For the text-containing cell, return its midpoint in [x, y] coordinate format. 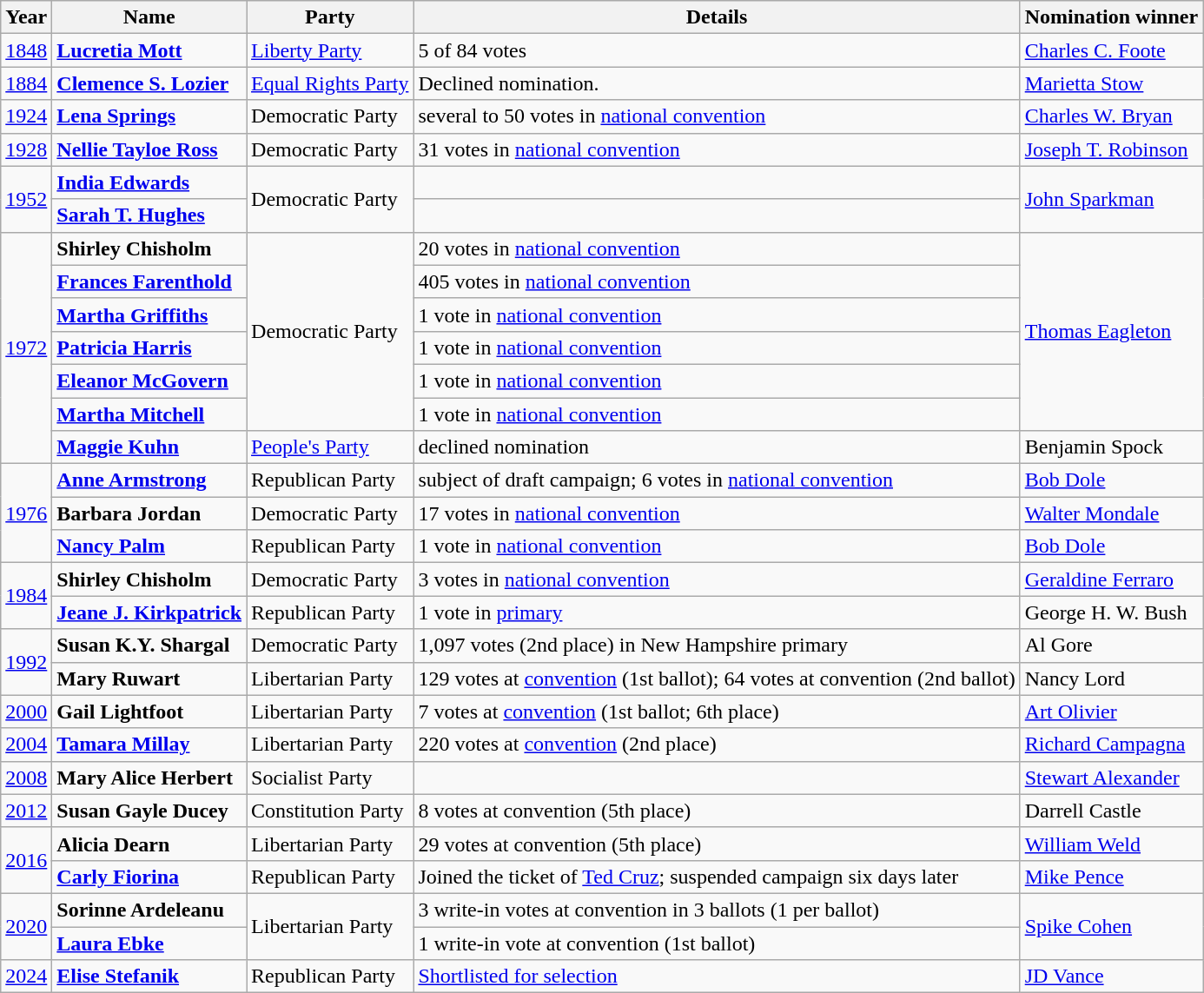
3 votes in national convention [717, 579]
129 votes at convention (1st ballot); 64 votes at convention (2nd ballot) [717, 679]
Frances Farenthold [149, 281]
Maggie Kuhn [149, 447]
1884 [26, 83]
Shortlisted for selection [717, 976]
Joseph T. Robinson [1111, 149]
Mike Pence [1111, 877]
Stewart Alexander [1111, 778]
Charles C. Foote [1111, 50]
2012 [26, 811]
Declined nomination. [717, 83]
Party [330, 17]
William Weld [1111, 844]
1972 [26, 348]
John Sparkman [1111, 199]
Mary Ruwart [149, 679]
Tamara Millay [149, 745]
17 votes in national convention [717, 513]
Martha Mitchell [149, 414]
2000 [26, 712]
Name [149, 17]
Details [717, 17]
20 votes in national convention [717, 248]
Elise Stefanik [149, 976]
Lena Springs [149, 116]
3 write-in votes at convention in 3 ballots (1 per ballot) [717, 910]
George H. W. Bush [1111, 612]
Al Gore [1111, 645]
Walter Mondale [1111, 513]
5 of 84 votes [717, 50]
Clemence S. Lozier [149, 83]
subject of draft campaign; 6 votes in national convention [717, 480]
Nellie Tayloe Ross [149, 149]
Laura Ebke [149, 943]
Marietta Stow [1111, 83]
Liberty Party [330, 50]
Richard Campagna [1111, 745]
1,097 votes (2nd place) in New Hampshire primary [717, 645]
Geraldine Ferraro [1111, 579]
2008 [26, 778]
Carly Fiorina [149, 877]
2024 [26, 976]
1 vote in primary [717, 612]
Alicia Dearn [149, 844]
Patricia Harris [149, 348]
8 votes at convention (5th place) [717, 811]
Lucretia Mott [149, 50]
Sarah T. Hughes [149, 215]
2004 [26, 745]
2020 [26, 926]
Equal Rights Party [330, 83]
Mary Alice Herbert [149, 778]
1992 [26, 662]
1 write-in vote at convention (1st ballot) [717, 943]
Gail Lightfoot [149, 712]
Socialist Party [330, 778]
1928 [26, 149]
7 votes at convention (1st ballot; 6th place) [717, 712]
Martha Griffiths [149, 314]
Spike Cohen [1111, 926]
220 votes at convention (2nd place) [717, 745]
Sorinne Ardeleanu [149, 910]
Benjamin Spock [1111, 447]
Susan K.Y. Shargal [149, 645]
1952 [26, 199]
several to 50 votes in national convention [717, 116]
Thomas Eagleton [1111, 331]
1924 [26, 116]
Constitution Party [330, 811]
Barbara Jordan [149, 513]
People's Party [330, 447]
Nancy Lord [1111, 679]
1976 [26, 513]
2016 [26, 860]
Joined the ticket of Ted Cruz; suspended campaign six days later [717, 877]
Susan Gayle Ducey [149, 811]
Jeane J. Kirkpatrick [149, 612]
Year [26, 17]
1984 [26, 596]
Nomination winner [1111, 17]
405 votes in national convention [717, 281]
Charles W. Bryan [1111, 116]
declined nomination [717, 447]
Art Olivier [1111, 712]
1848 [26, 50]
Nancy Palm [149, 546]
Eleanor McGovern [149, 381]
29 votes at convention (5th place) [717, 844]
JD Vance [1111, 976]
31 votes in national convention [717, 149]
India Edwards [149, 182]
Darrell Castle [1111, 811]
Anne Armstrong [149, 480]
